Determine the [X, Y] coordinate at the center of the cell enclosing the given text.  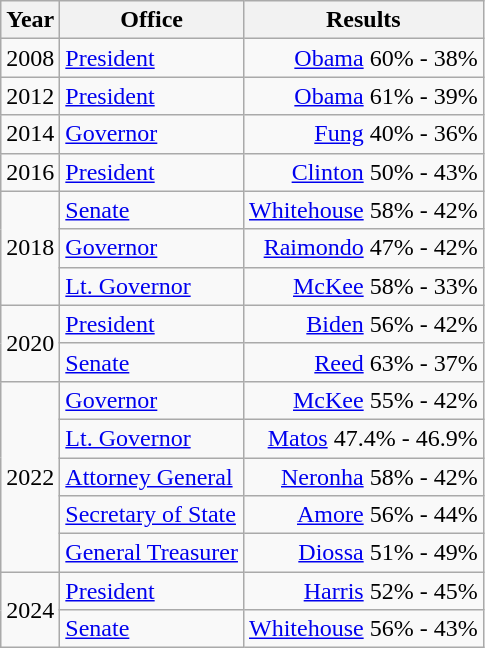
Amore 56% - 44% [363, 515]
Reed 63% - 37% [363, 362]
2012 [30, 96]
2018 [30, 248]
Obama 60% - 38% [363, 58]
Results [363, 20]
Whitehouse 58% - 42% [363, 210]
Secretary of State [152, 515]
Obama 61% - 39% [363, 96]
McKee 55% - 42% [363, 400]
Harris 52% - 45% [363, 591]
Neronha 58% - 42% [363, 477]
Year [30, 20]
2022 [30, 476]
2024 [30, 610]
McKee 58% - 33% [363, 286]
Clinton 50% - 43% [363, 172]
General Treasurer [152, 553]
Raimondo 47% - 42% [363, 248]
Diossa 51% - 49% [363, 553]
Matos 47.4% - 46.9% [363, 438]
Office [152, 20]
2008 [30, 58]
Whitehouse 56% - 43% [363, 629]
2020 [30, 343]
2016 [30, 172]
Fung 40% - 36% [363, 134]
2014 [30, 134]
Attorney General [152, 477]
Biden 56% - 42% [363, 324]
